Search for the cell housing the specified text and yield its (X, Y) center coordinate. 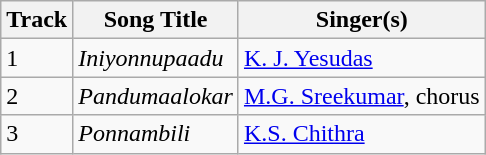
K.S. Chithra (362, 134)
K. J. Yesudas (362, 58)
Ponnambili (156, 134)
2 (37, 96)
Song Title (156, 20)
Singer(s) (362, 20)
Pandumaalokar (156, 96)
M.G. Sreekumar, chorus (362, 96)
Track (37, 20)
Iniyonnupaadu (156, 58)
1 (37, 58)
3 (37, 134)
